From the cell containing the given text, extract its center point as [X, Y] coordinate. 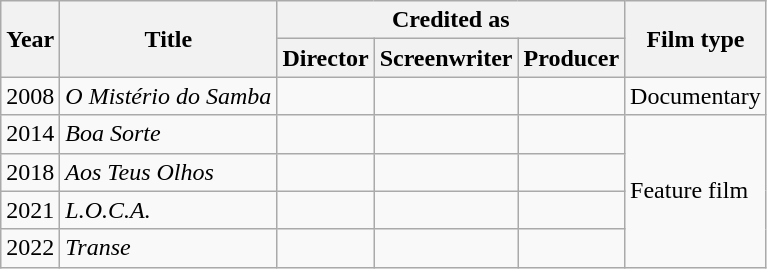
Year [30, 39]
L.O.C.A. [168, 210]
2008 [30, 96]
Transe [168, 248]
Aos Teus Olhos [168, 172]
2022 [30, 248]
Title [168, 39]
Feature film [696, 191]
Film type [696, 39]
Screenwriter [446, 58]
Director [326, 58]
2014 [30, 134]
Boa Sorte [168, 134]
2018 [30, 172]
2021 [30, 210]
Producer [572, 58]
O Mistério do Samba [168, 96]
Documentary [696, 96]
Credited as [451, 20]
